Provide the [x, y] coordinate of the cell's center where the given text is located.  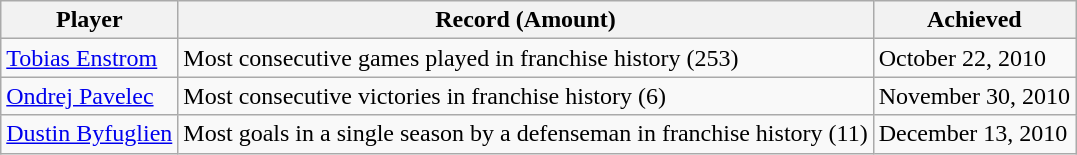
October 22, 2010 [974, 58]
Tobias Enstrom [90, 58]
December 13, 2010 [974, 134]
Achieved [974, 20]
Dustin Byfuglien [90, 134]
Player [90, 20]
Most goals in a single season by a defenseman in franchise history (11) [526, 134]
Most consecutive games played in franchise history (253) [526, 58]
Most consecutive victories in franchise history (6) [526, 96]
November 30, 2010 [974, 96]
Record (Amount) [526, 20]
Ondrej Pavelec [90, 96]
